Capture the cell that displays the provided text and extract its [X, Y] central coordinate. 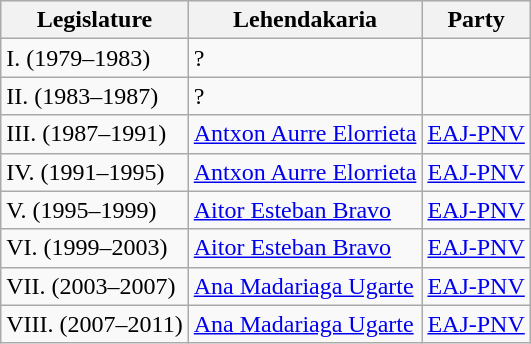
VIII. (2007–2011) [94, 324]
IV. (1991–1995) [94, 172]
V. (1995–1999) [94, 210]
Party [476, 20]
II. (1983–1987) [94, 96]
Legislature [94, 20]
III. (1987–1991) [94, 134]
Lehendakaria [305, 20]
I. (1979–1983) [94, 58]
VI. (1999–2003) [94, 248]
VII. (2003–2007) [94, 286]
